Search for the cell housing the specified text and yield its [x, y] center coordinate. 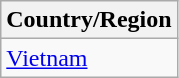
Vietnam [89, 58]
Country/Region [89, 20]
